Scan for the cell matching the given text and deliver its [X, Y] coordinate at center. 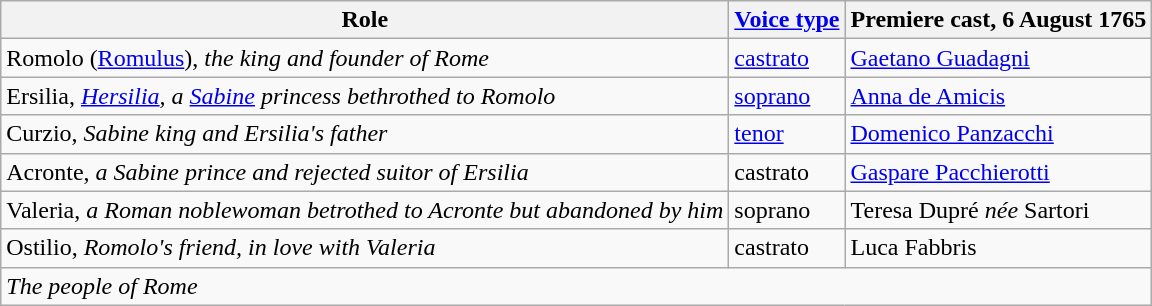
Romolo (Romulus), the king and founder of Rome [365, 58]
Curzio, Sabine king and Ersilia's father [365, 134]
The people of Rome [576, 286]
Role [365, 20]
Domenico Panzacchi [998, 134]
Anna de Amicis [998, 96]
Voice type [787, 20]
tenor [787, 134]
Valeria, a Roman noblewoman betrothed to Acronte but abandoned by him [365, 210]
Luca Fabbris [998, 248]
Gaspare Pacchierotti [998, 172]
Gaetano Guadagni [998, 58]
Ersilia, Hersilia, a Sabine princess bethrothed to Romolo [365, 96]
Teresa Dupré née Sartori [998, 210]
Premiere cast, 6 August 1765 [998, 20]
Acronte, a Sabine prince and rejected suitor of Ersilia [365, 172]
Ostilio, Romolo's friend, in love with Valeria [365, 248]
